Locate the cell with the specified text and output its (x, y) center coordinate. 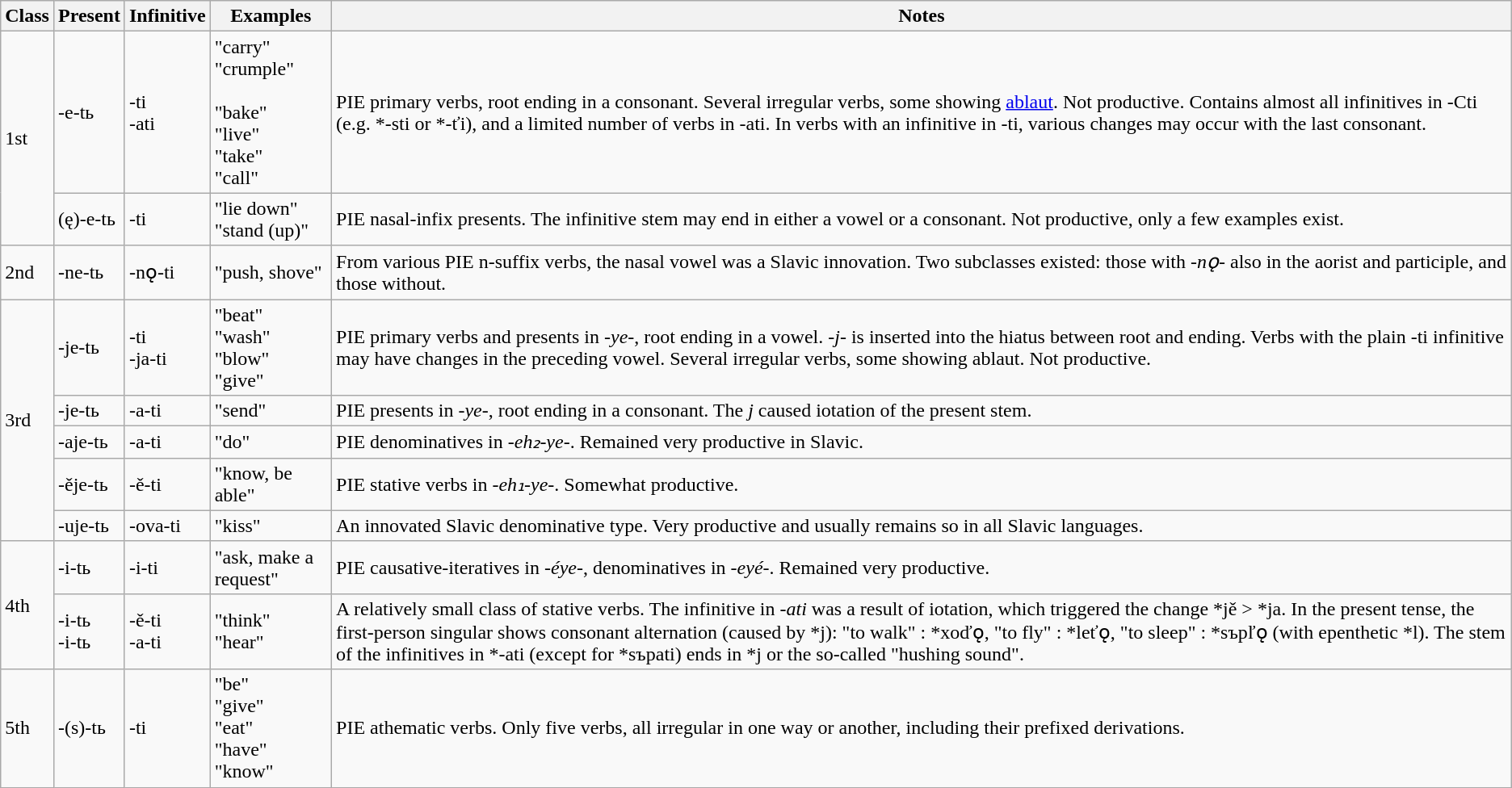
PIE athematic verbs. Only five verbs, all irregular in one way or another, including their prefixed derivations. (922, 728)
"beat" "wash" "blow" "give" (271, 347)
-ě-ti-a-ti (167, 631)
"ask, make a request" (271, 567)
-ě-ti (167, 484)
Infinitive (167, 16)
Present (89, 16)
1st (27, 139)
-ti-ja-ti (167, 347)
Notes (922, 16)
-(s)-tь (89, 728)
-e-tь (89, 112)
2nd (27, 273)
"be" "give" "eat" "have" "know" (271, 728)
5th (27, 728)
An innovated Slavic denominative type. Very productive and usually remains so in all Slavic languages. (922, 526)
PIE presents in -ye-, root ending in a consonant. The j caused iotation of the present stem. (922, 411)
"do" (271, 442)
(ę)-e-tь (89, 220)
3rd (27, 420)
"kiss" (271, 526)
-ti-ati (167, 112)
"push, shove" (271, 273)
"know, be able" (271, 484)
-i-tь (89, 567)
"send" (271, 411)
PIE nasal-infix presents. The infinitive stem may end in either a vowel or a consonant. Not productive, only a few examples exist. (922, 220)
-ova-ti (167, 526)
-nǫ-ti (167, 273)
-uje-tь (89, 526)
PIE denominatives in -eh₂-ye-. Remained very productive in Slavic. (922, 442)
-ěje-tь (89, 484)
-aje-tь (89, 442)
-i-tь-i-tь (89, 631)
4th (27, 606)
"lie down" "stand (up)" (271, 220)
Class (27, 16)
PIE stative verbs in -eh₁-ye-. Somewhat productive. (922, 484)
Examples (271, 16)
-i-ti (167, 567)
"carry" "crumple" "bake" "live" "take" "call" (271, 112)
-ne-tь (89, 273)
"think" "hear" (271, 631)
PIE causative-iteratives in -éye-, denominatives in -eyé-. Remained very productive. (922, 567)
